Extract the [X, Y] coordinate from the center of the cell holding the provided text.  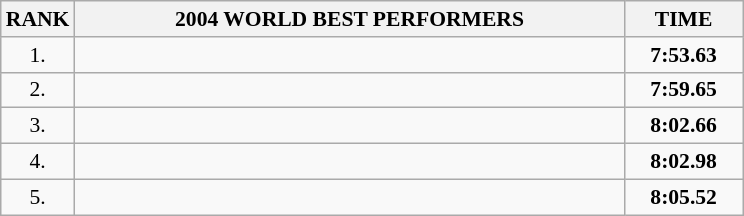
3. [38, 126]
2. [38, 90]
2004 WORLD BEST PERFORMERS [349, 19]
8:05.52 [684, 197]
8:02.98 [684, 162]
TIME [684, 19]
1. [38, 55]
7:59.65 [684, 90]
RANK [38, 19]
8:02.66 [684, 126]
4. [38, 162]
7:53.63 [684, 55]
5. [38, 197]
